Return [x, y] of the center of cell containing provided text 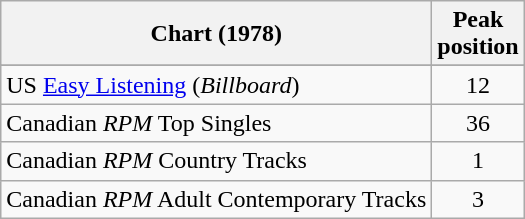
36 [478, 123]
3 [478, 199]
1 [478, 161]
US Easy Listening (Billboard) [216, 85]
Canadian RPM Adult Contemporary Tracks [216, 199]
Canadian RPM Country Tracks [216, 161]
Chart (1978) [216, 34]
Peakposition [478, 34]
12 [478, 85]
Canadian RPM Top Singles [216, 123]
